Extract the [X, Y] coordinate from the center of the cell holding the provided text.  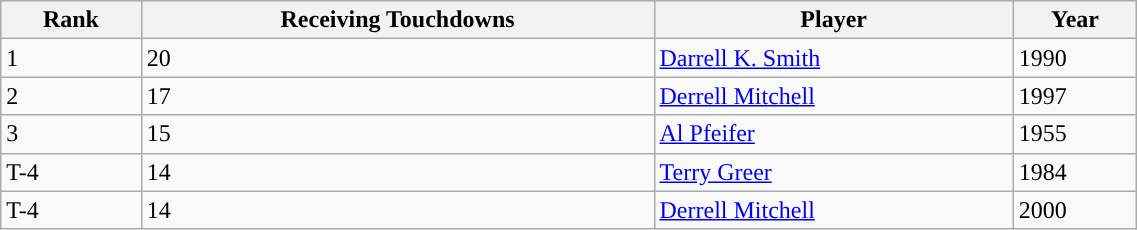
Player [834, 20]
1990 [1075, 58]
2000 [1075, 210]
Receiving Touchdowns [398, 20]
1984 [1075, 172]
3 [71, 134]
Rank [71, 20]
1 [71, 58]
Year [1075, 20]
17 [398, 96]
1997 [1075, 96]
Darrell K. Smith [834, 58]
15 [398, 134]
1955 [1075, 134]
Terry Greer [834, 172]
2 [71, 96]
Al Pfeifer [834, 134]
20 [398, 58]
